Identify which cell holds the provided text, then report its (x, y) central coordinate. 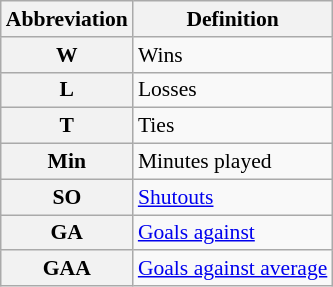
Min (67, 162)
Abbreviation (67, 19)
Wins (233, 55)
Goals against average (233, 269)
GAA (67, 269)
SO (67, 197)
T (67, 126)
Losses (233, 90)
W (67, 55)
Ties (233, 126)
Minutes played (233, 162)
Shutouts (233, 197)
L (67, 90)
Definition (233, 19)
Goals against (233, 233)
GA (67, 233)
